Provide the [x, y] coordinate of the cell's center where the given text is located.  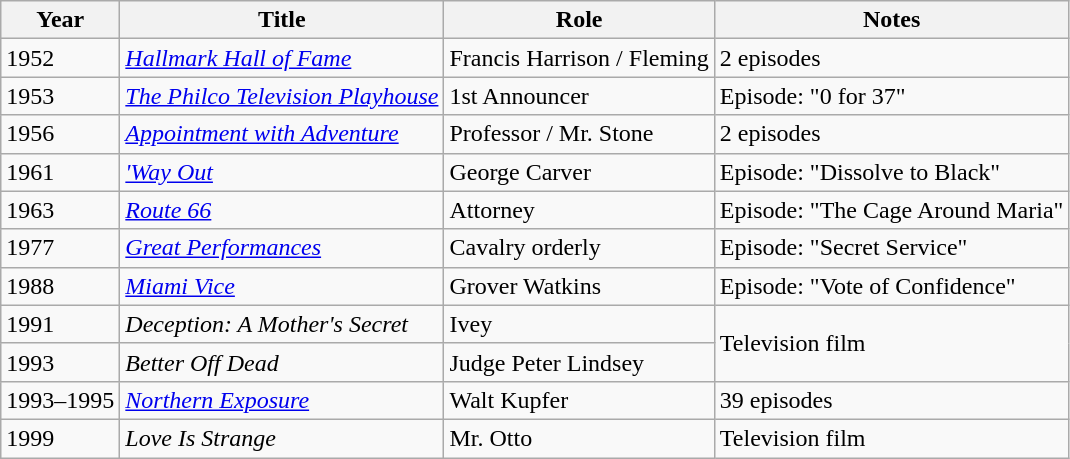
1999 [60, 438]
1952 [60, 58]
1961 [60, 172]
George Carver [579, 172]
Year [60, 20]
Walt Kupfer [579, 400]
Better Off Dead [282, 362]
Hallmark Hall of Fame [282, 58]
Mr. Otto [579, 438]
Grover Watkins [579, 286]
Role [579, 20]
Episode: "Dissolve to Black" [892, 172]
Professor / Mr. Stone [579, 134]
Episode: "0 for 37" [892, 96]
Episode: "Secret Service" [892, 248]
The Philco Television Playhouse [282, 96]
Cavalry orderly [579, 248]
1st Announcer [579, 96]
Miami Vice [282, 286]
Notes [892, 20]
Ivey [579, 324]
1963 [60, 210]
1991 [60, 324]
Route 66 [282, 210]
Northern Exposure [282, 400]
1956 [60, 134]
Title [282, 20]
Episode: "The Cage Around Maria" [892, 210]
Francis Harrison / Fleming [579, 58]
Judge Peter Lindsey [579, 362]
Great Performances [282, 248]
1977 [60, 248]
39 episodes [892, 400]
Episode: "Vote of Confidence" [892, 286]
1988 [60, 286]
1993 [60, 362]
Appointment with Adventure [282, 134]
'Way Out [282, 172]
Deception: A Mother's Secret [282, 324]
1953 [60, 96]
Love Is Strange [282, 438]
Attorney [579, 210]
1993–1995 [60, 400]
